Search for the cell housing the specified text and yield its [X, Y] center coordinate. 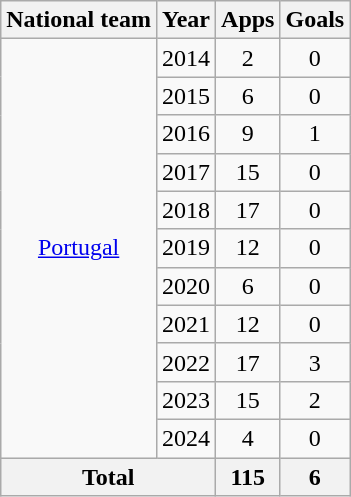
Year [186, 20]
2020 [186, 286]
2017 [186, 172]
9 [248, 134]
2015 [186, 96]
3 [315, 362]
2018 [186, 210]
Total [108, 477]
2024 [186, 438]
2014 [186, 58]
Goals [315, 20]
115 [248, 477]
2022 [186, 362]
1 [315, 134]
Portugal [79, 248]
2023 [186, 400]
Apps [248, 20]
4 [248, 438]
2021 [186, 324]
National team [79, 20]
2016 [186, 134]
2019 [186, 248]
